Find where the given text appears and provide that cell's center as [X, Y] coordinate. 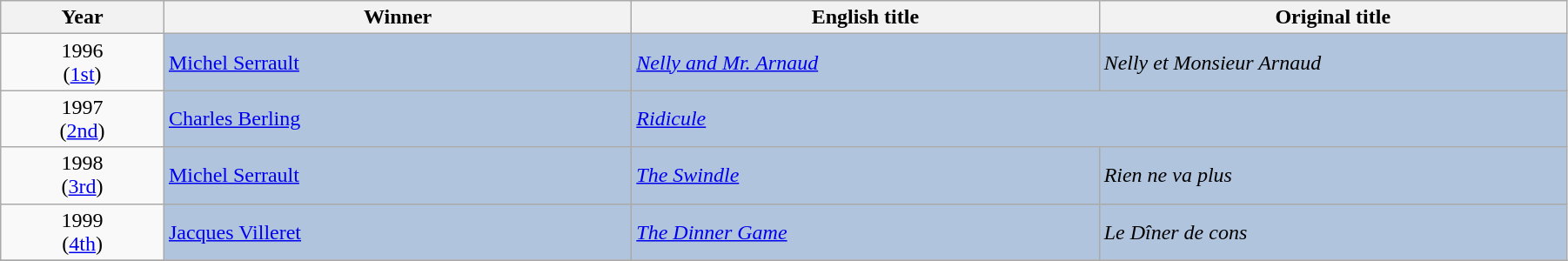
1998(3rd) [83, 176]
Jacques Villeret [397, 231]
1999(4th) [83, 231]
Nelly and Mr. Arnaud [865, 63]
Year [83, 17]
1996(1st) [83, 63]
Nelly et Monsieur Arnaud [1333, 63]
Winner [397, 17]
Ridicule [1100, 118]
The Swindle [865, 176]
1997(2nd) [83, 118]
Charles Berling [397, 118]
Le Dîner de cons [1333, 231]
English title [865, 17]
Rien ne va plus [1333, 176]
Original title [1333, 17]
The Dinner Game [865, 231]
